Search for the cell housing the specified text and yield its (x, y) center coordinate. 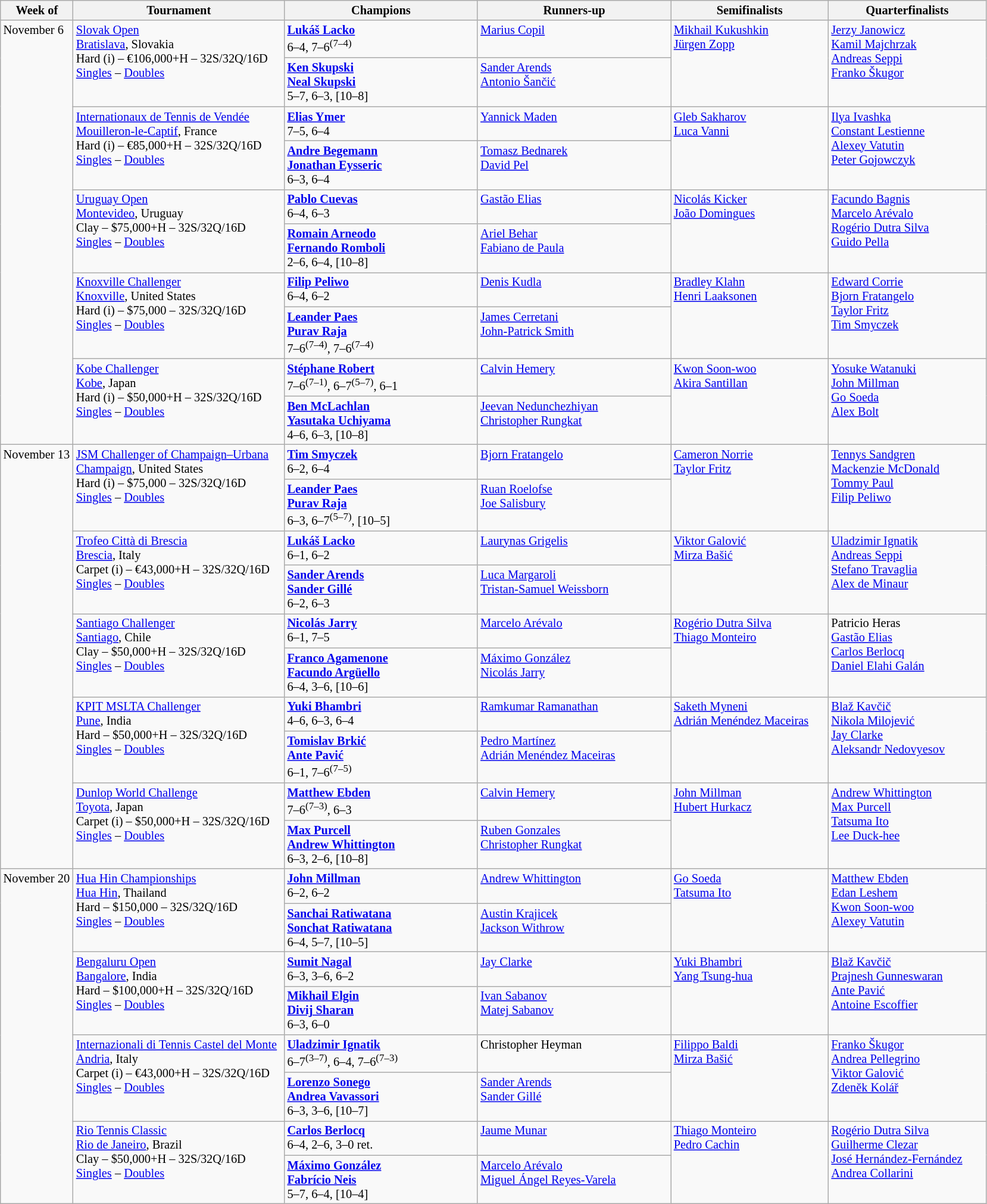
November 13 (37, 656)
Jerzy Janowicz Kamil Majchrzak Andreas Seppi Franko Škugor (907, 63)
Filip Peliwo6–4, 6–2 (381, 289)
Semifinalists (750, 10)
Blaž Kavčič Prajnesh Gunneswaran Ante Pavić Antoine Escoffier (907, 993)
Matthew Ebden Edan Leshem Kwon Soon-woo Alexey Vatutin (907, 910)
Ariel Behar Fabiano de Paula (574, 248)
Edward Corrie Bjorn Fratangelo Taylor Fritz Tim Smyczek (907, 316)
Bradley Klahn Henri Laaksonen (750, 316)
Marcelo Arévalo (574, 631)
Jaume Munar (574, 1138)
Rio Tennis ClassicRio de Janeiro, Brazil Clay – $50,000+H – 32S/32Q/16DSingles – Doubles (179, 1162)
Denis Kudla (574, 289)
Internationaux de Tennis de VendéeMouilleron-le-Captif, France Hard (i) – €85,000+H – 32S/32Q/16DSingles – Doubles (179, 148)
Patricio Heras Gastão Elias Carlos Berlocq Daniel Elahi Galán (907, 655)
Blaž Kavčič Nikola Milojević Jay Clarke Aleksandr Nedovyesov (907, 740)
Max Purcell Andrew Whittington6–3, 2–6, [10–8] (381, 844)
Quarterfinalists (907, 10)
Franco Agamenone Facundo Argüello6–4, 3–6, [10–6] (381, 672)
Sander Arends Sander Gillé6–2, 6–3 (381, 589)
Jay Clarke (574, 969)
Ilya Ivashka Constant Lestienne Alexey Vatutin Peter Gojowczyk (907, 148)
Uruguay OpenMontevideo, Uruguay Clay – $75,000+H – 32S/32Q/16DSingles – Doubles (179, 231)
Romain Arneodo Fernando Romboli2–6, 6–4, [10–8] (381, 248)
Kwon Soon-woo Akira Santillan (750, 401)
JSM Challenger of Champaign–UrbanaChampaign, United States Hard (i) – $75,000 – 32S/32Q/16DSingles – Doubles (179, 487)
Franko Škugor Andrea Pellegrino Viktor Galović Zdeněk Kolář (907, 1078)
Matthew Ebden7–6(7–3), 6–3 (381, 801)
Leander Paes Purav Raja6–3, 6–7(5–7), [10–5] (381, 505)
Pablo Cuevas6–4, 6–3 (381, 207)
Leander Paes Purav Raja7–6(7–4), 7–6(7–4) (381, 332)
Máximo González Nicolás Jarry (574, 672)
Knoxville ChallengerKnoxville, United States Hard (i) – $75,000 – 32S/32Q/16DSingles – Doubles (179, 316)
Yuki Bhambri4–6, 6–3, 6–4 (381, 714)
Go Soeda Tatsuma Ito (750, 910)
Rogério Dutra Silva Guilherme Clezar José Hernández-Fernández Andrea Collarini (907, 1162)
Laurynas Grigelis (574, 548)
Slovak OpenBratislava, Slovakia Hard (i) – €106,000+H – 32S/32Q/16DSingles – Doubles (179, 63)
Filippo Baldi Mirza Bašić (750, 1078)
Ken Skupski Neal Skupski5–7, 6–3, [10–8] (381, 82)
Luca Margaroli Tristan-Samuel Weissborn (574, 589)
Sanchai Ratiwatana Sonchat Ratiwatana6–4, 5–7, [10–5] (381, 928)
Tournament (179, 10)
Sander Arends Sander Gillé (574, 1096)
Marius Copil (574, 39)
Christopher Heyman (574, 1054)
Uladzimir Ignatik6–7(3–7), 6–4, 7–6(7–3) (381, 1054)
Runners-up (574, 10)
Dunlop World ChallengeToyota, Japan Carpet (i) – $50,000+H – 32S/32Q/16DSingles – Doubles (179, 825)
Andrew Whittington (574, 886)
Marcelo Arévalo Miguel Ángel Reyes-Varela (574, 1180)
Viktor Galović Mirza Bašić (750, 572)
Máximo González Fabrício Neis5–7, 6–4, [10–4] (381, 1180)
Pedro Martínez Adrián Menéndez Maceiras (574, 756)
Ramkumar Ramanathan (574, 714)
Andre Begemann Jonathan Eysseric6–3, 6–4 (381, 165)
Ben McLachlan Yasutaka Uchiyama4–6, 6–3, [10–8] (381, 420)
John Millman6–2, 6–2 (381, 886)
Saketh Myneni Adrián Menéndez Maceiras (750, 740)
Tomislav Brkić Ante Pavić6–1, 7–6(7–5) (381, 756)
Thiago Monteiro Pedro Cachin (750, 1162)
Week of (37, 10)
Jeevan Nedunchezhiyan Christopher Rungkat (574, 420)
James Cerretani John-Patrick Smith (574, 332)
Tim Smyczek6–2, 6–4 (381, 461)
Bjorn Fratangelo (574, 461)
Tennys Sandgren Mackenzie McDonald Tommy Paul Filip Peliwo (907, 487)
Uladzimir Ignatik Andreas Seppi Stefano Travaglia Alex de Minaur (907, 572)
November 20 (37, 1036)
John Millman Hubert Hurkacz (750, 825)
Rogério Dutra Silva Thiago Monteiro (750, 655)
Lukáš Lacko6–1, 6–2 (381, 548)
Kobe ChallengerKobe, Japan Hard (i) – $50,000+H – 32S/32Q/16DSingles – Doubles (179, 401)
Internazionali di Tennis Castel del MonteAndria, Italy Carpet (i) – €43,000+H – 32S/32Q/16DSingles – Doubles (179, 1078)
Bengaluru OpenBangalore, India Hard – $100,000+H – 32S/32Q/16DSingles – Doubles (179, 993)
Carlos Berlocq6–4, 2–6, 3–0 ret. (381, 1138)
Andrew Whittington Max Purcell Tatsuma Ito Lee Duck-hee (907, 825)
Trofeo Città di BresciaBrescia, Italy Carpet (i) – €43,000+H – 32S/32Q/16DSingles – Doubles (179, 572)
Nicolás Jarry6–1, 7–5 (381, 631)
Stéphane Robert7–6(7–1), 6–7(5–7), 6–1 (381, 378)
Sumit Nagal6–3, 3–6, 6–2 (381, 969)
Yosuke Watanuki John Millman Go Soeda Alex Bolt (907, 401)
November 6 (37, 232)
Ivan Sabanov Matej Sabanov (574, 1010)
Mikhail Elgin Divij Sharan6–3, 6–0 (381, 1010)
Elias Ymer7–5, 6–4 (381, 124)
Santiago ChallengerSantiago, Chile Clay – $50,000+H – 32S/32Q/16DSingles – Doubles (179, 655)
Champions (381, 10)
Tomasz Bednarek David Pel (574, 165)
Austin Krajicek Jackson Withrow (574, 928)
Nicolás Kicker João Domingues (750, 231)
Lorenzo Sonego Andrea Vavassori6–3, 3–6, [10–7] (381, 1096)
Mikhail Kukushkin Jürgen Zopp (750, 63)
Ruben Gonzales Christopher Rungkat (574, 844)
KPIT MSLTA ChallengerPune, India Hard – $50,000+H – 32S/32Q/16DSingles – Doubles (179, 740)
Facundo Bagnis Marcelo Arévalo Rogério Dutra Silva Guido Pella (907, 231)
Ruan Roelofse Joe Salisbury (574, 505)
Gleb Sakharov Luca Vanni (750, 148)
Sander Arends Antonio Šančić (574, 82)
Hua Hin ChampionshipsHua Hin, Thailand Hard – $150,000 – 32S/32Q/16DSingles – Doubles (179, 910)
Gastão Elias (574, 207)
Yuki Bhambri Yang Tsung-hua (750, 993)
Yannick Maden (574, 124)
Cameron Norrie Taylor Fritz (750, 487)
Lukáš Lacko6–4, 7–6(7–4) (381, 39)
